For the text-containing cell, return its midpoint in (X, Y) coordinate format. 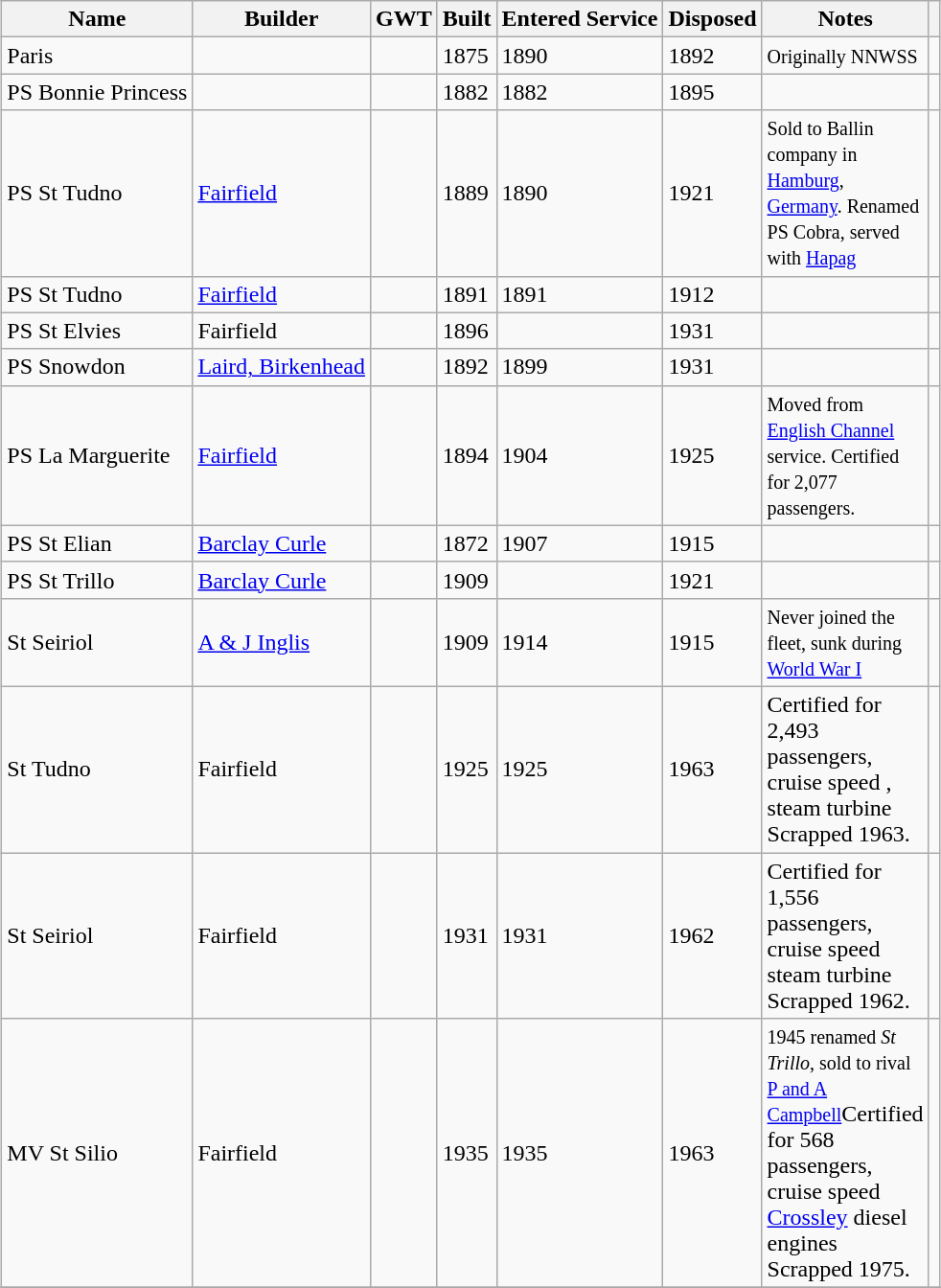
1872 (467, 543)
Entered Service (580, 19)
PS St Elian (98, 543)
PS St Trillo (98, 580)
Disposed (713, 19)
Sold to Ballin company in Hamburg, Germany. Renamed PS Cobra, served with Hapag (845, 194)
Built (467, 19)
Certified for 2,493 passengers, cruise speed , steam turbine Scrapped 1963. (845, 769)
Originally NNWSS (845, 56)
1899 (580, 367)
PS Snowdon (98, 367)
1894 (467, 455)
1904 (580, 455)
1875 (467, 56)
Moved from English Channel service. Certified for 2,077 passengers. (845, 455)
PS Bonnie Princess (98, 92)
Certified for 1,556 passengers, cruise speed steam turbine Scrapped 1962. (845, 935)
Paris (98, 56)
1889 (467, 194)
Never joined the fleet, sunk during World War I (845, 642)
Name (98, 19)
1912 (713, 294)
GWT (404, 19)
Laird, Birkenhead (282, 367)
1896 (467, 331)
Builder (282, 19)
A & J Inglis (282, 642)
1914 (580, 642)
1907 (580, 543)
PS St Elvies (98, 331)
1895 (713, 92)
PS La Marguerite (98, 455)
1945 renamed St Trillo, sold to rival P and A CampbellCertified for 568 passengers, cruise speed Crossley diesel engines Scrapped 1975. (845, 1154)
St Tudno (98, 769)
Notes (845, 19)
1962 (713, 935)
MV St Silio (98, 1154)
